Detect which cell encompasses the target text, then output its (X, Y) center coordinate. 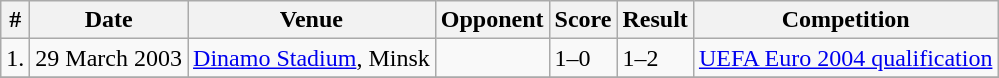
Venue (312, 20)
1–0 (583, 58)
UEFA Euro 2004 qualification (846, 58)
Dinamo Stadium, Minsk (312, 58)
# (16, 20)
29 March 2003 (109, 58)
1. (16, 58)
Date (109, 20)
Score (583, 20)
1–2 (655, 58)
Opponent (492, 20)
Competition (846, 20)
Result (655, 20)
